For the text-containing cell, return its midpoint in (X, Y) coordinate format. 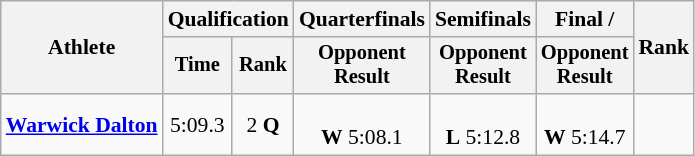
5:09.3 (198, 124)
W 5:14.7 (584, 124)
W 5:08.1 (362, 124)
L 5:12.8 (483, 124)
Quarterfinals (362, 19)
Time (198, 66)
Qualification (228, 19)
Warwick Dalton (82, 124)
Athlete (82, 48)
Final / (584, 19)
2 Q (263, 124)
Semifinals (483, 19)
